Detect which cell encompasses the target text, then output its (X, Y) center coordinate. 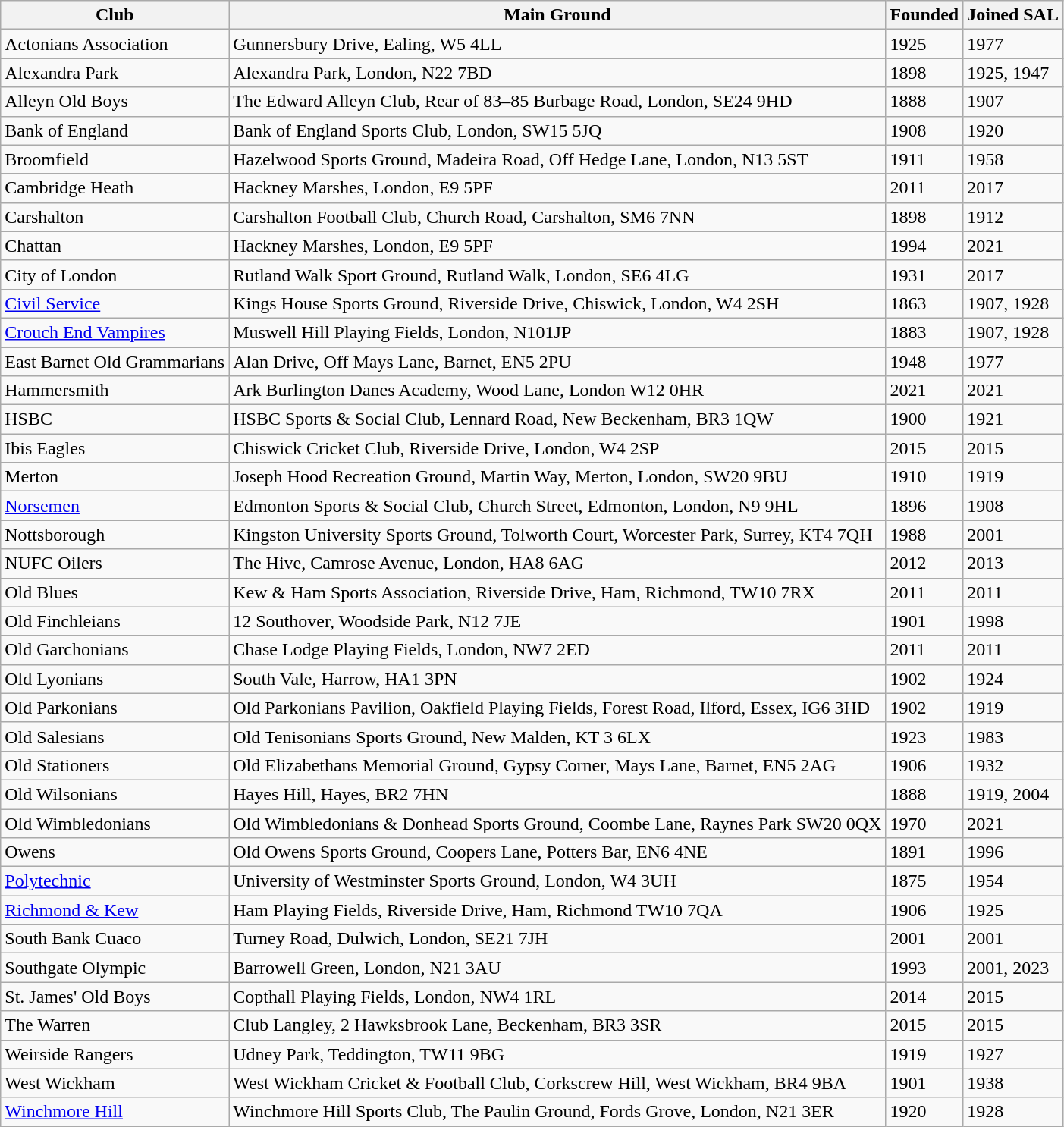
Kingston University Sports Ground, Tolworth Court, Worcester Park, Surrey, KT4 7QH (557, 535)
1891 (924, 852)
West Wickham Cricket & Football Club, Corkscrew Hill, West Wickham, BR4 9BA (557, 1083)
Nottsborough (115, 535)
Chiswick Cricket Club, Riverside Drive, London, W4 2SP (557, 448)
1931 (924, 275)
2001, 2023 (1013, 968)
Hayes Hill, Hayes, BR2 7HN (557, 794)
HSBC Sports & Social Club, Lennard Road, New Beckenham, BR3 1QW (557, 419)
Old Parkonians (115, 708)
University of Westminster Sports Ground, London, W4 3UH (557, 881)
12 Southover, Woodside Park, N12 7JE (557, 621)
Richmond & Kew (115, 910)
1993 (924, 968)
1954 (1013, 881)
Club Langley, 2 Hawksbrook Lane, Beckenham, BR3 3SR (557, 1025)
2013 (1013, 563)
Old Wimbledonians (115, 823)
Ham Playing Fields, Riverside Drive, Ham, Richmond TW10 7QA (557, 910)
Founded (924, 15)
Old Finchleians (115, 621)
1948 (924, 362)
Joined SAL (1013, 15)
1921 (1013, 419)
Merton (115, 477)
Edmonton Sports & Social Club, Church Street, Edmonton, London, N9 9HL (557, 506)
1983 (1013, 736)
Old Parkonians Pavilion, Oakfield Playing Fields, Forest Road, Ilford, Essex, IG6 3HD (557, 708)
Alexandra Park, London, N22 7BD (557, 73)
Alan Drive, Off Mays Lane, Barnet, EN5 2PU (557, 362)
1911 (924, 159)
Old Blues (115, 592)
Southgate Olympic (115, 968)
Old Salesians (115, 736)
1958 (1013, 159)
Club (115, 15)
Carshalton Football Club, Church Road, Carshalton, SM6 7NN (557, 217)
South Bank Cuaco (115, 939)
Actonians Association (115, 44)
1970 (924, 823)
Old Wimbledonians & Donhead Sports Ground, Coombe Lane, Raynes Park SW20 0QX (557, 823)
Broomfield (115, 159)
1924 (1013, 679)
Joseph Hood Recreation Ground, Martin Way, Merton, London, SW20 9BU (557, 477)
Cambridge Heath (115, 188)
1883 (924, 332)
Winchmore Hill (115, 1112)
1875 (924, 881)
Owens (115, 852)
Old Lyonians (115, 679)
Kings House Sports Ground, Riverside Drive, Chiswick, London, W4 2SH (557, 303)
HSBC (115, 419)
1907 (1013, 102)
NUFC Oilers (115, 563)
Old Tenisonians Sports Ground, New Malden, KT 3 6LX (557, 736)
Copthall Playing Fields, London, NW4 1RL (557, 997)
Alleyn Old Boys (115, 102)
1994 (924, 246)
1928 (1013, 1112)
Udney Park, Teddington, TW11 9BG (557, 1054)
1998 (1013, 621)
1988 (924, 535)
Chase Lodge Playing Fields, London, NW7 2ED (557, 650)
1932 (1013, 765)
South Vale, Harrow, HA1 3PN (557, 679)
St. James' Old Boys (115, 997)
Old Elizabethans Memorial Ground, Gypsy Corner, Mays Lane, Barnet, EN5 2AG (557, 765)
Bank of England Sports Club, London, SW15 5JQ (557, 130)
Old Wilsonians (115, 794)
Old Owens Sports Ground, Coopers Lane, Potters Bar, EN6 4NE (557, 852)
Rutland Walk Sport Ground, Rutland Walk, London, SE6 4LG (557, 275)
1927 (1013, 1054)
Main Ground (557, 15)
Alexandra Park (115, 73)
The Warren (115, 1025)
2012 (924, 563)
East Barnet Old Grammarians (115, 362)
Gunnersbury Drive, Ealing, W5 4LL (557, 44)
Norsemen (115, 506)
Barrowell Green, London, N21 3AU (557, 968)
1896 (924, 506)
Polytechnic (115, 881)
1900 (924, 419)
Ark Burlington Danes Academy, Wood Lane, London W12 0HR (557, 391)
Muswell Hill Playing Fields, London, N101JP (557, 332)
Crouch End Vampires (115, 332)
1912 (1013, 217)
Winchmore Hill Sports Club, The Paulin Ground, Fords Grove, London, N21 3ER (557, 1112)
Weirside Rangers (115, 1054)
2014 (924, 997)
Civil Service (115, 303)
West Wickham (115, 1083)
Ibis Eagles (115, 448)
Carshalton (115, 217)
City of London (115, 275)
1938 (1013, 1083)
1925, 1947 (1013, 73)
The Edward Alleyn Club, Rear of 83–85 Burbage Road, London, SE24 9HD (557, 102)
1919, 2004 (1013, 794)
Bank of England (115, 130)
1910 (924, 477)
1863 (924, 303)
Turney Road, Dulwich, London, SE21 7JH (557, 939)
Old Stationers (115, 765)
Hammersmith (115, 391)
Chattan (115, 246)
Old Garchonians (115, 650)
1923 (924, 736)
1996 (1013, 852)
The Hive, Camrose Avenue, London, HA8 6AG (557, 563)
Hazelwood Sports Ground, Madeira Road, Off Hedge Lane, London, N13 5ST (557, 159)
Kew & Ham Sports Association, Riverside Drive, Ham, Richmond, TW10 7RX (557, 592)
